Output the (X, Y) coordinate of the center of the cell containing the given text.  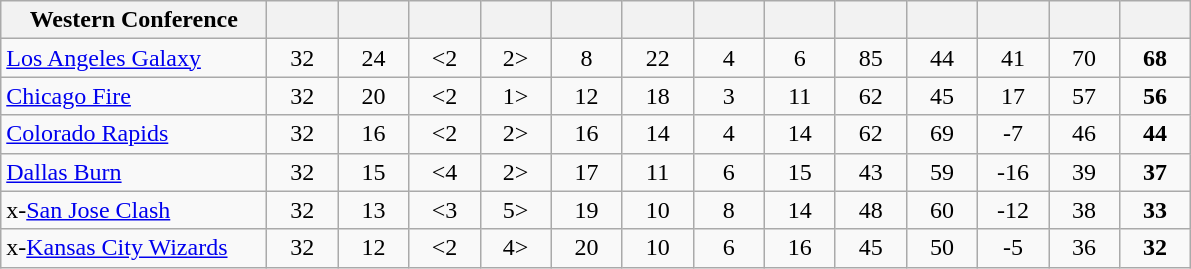
<4 (444, 172)
39 (1084, 172)
Colorado Rapids (134, 134)
50 (942, 248)
x-Kansas City Wizards (134, 248)
37 (1156, 172)
36 (1084, 248)
48 (870, 210)
33 (1156, 210)
46 (1084, 134)
-12 (1012, 210)
43 (870, 172)
x-San Jose Clash (134, 210)
Chicago Fire (134, 96)
22 (658, 58)
69 (942, 134)
24 (374, 58)
Los Angeles Galaxy (134, 58)
-7 (1012, 134)
56 (1156, 96)
57 (1084, 96)
19 (586, 210)
-16 (1012, 172)
59 (942, 172)
68 (1156, 58)
38 (1084, 210)
85 (870, 58)
Dallas Burn (134, 172)
-5 (1012, 248)
70 (1084, 58)
3 (728, 96)
18 (658, 96)
60 (942, 210)
5> (516, 210)
4> (516, 248)
1> (516, 96)
13 (374, 210)
41 (1012, 58)
Western Conference (134, 20)
<3 (444, 210)
